Determine the [X, Y] coordinate at the center of the cell enclosing the given text.  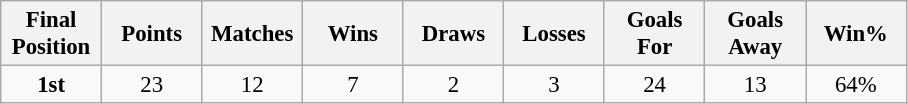
24 [654, 85]
13 [756, 85]
Win% [856, 34]
Wins [354, 34]
Draws [454, 34]
3 [554, 85]
Goals Away [756, 34]
23 [152, 85]
64% [856, 85]
Losses [554, 34]
1st [52, 85]
Final Position [52, 34]
Matches [252, 34]
7 [354, 85]
Goals For [654, 34]
2 [454, 85]
12 [252, 85]
Points [152, 34]
